Identify which cell holds the provided text, then report its (x, y) central coordinate. 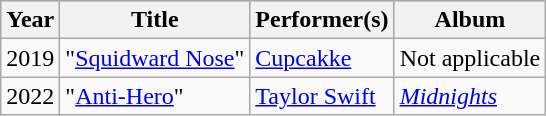
Taylor Swift (322, 96)
2022 (30, 96)
2019 (30, 58)
Performer(s) (322, 20)
Not applicable (470, 58)
"Anti-Hero" (155, 96)
Title (155, 20)
Year (30, 20)
Album (470, 20)
Cupcakke (322, 58)
Midnights (470, 96)
"Squidward Nose" (155, 58)
